From the cell containing the given text, extract its center point as (X, Y) coordinate. 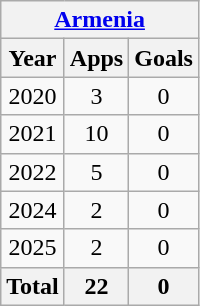
Apps (96, 58)
Total (33, 286)
5 (96, 172)
2022 (33, 172)
10 (96, 134)
2025 (33, 248)
2024 (33, 210)
2021 (33, 134)
Goals (164, 58)
Armenia (100, 20)
Year (33, 58)
3 (96, 96)
2020 (33, 96)
22 (96, 286)
